Capture the cell that displays the provided text and extract its (X, Y) central coordinate. 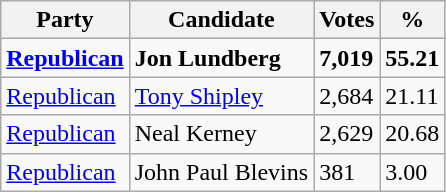
Neal Kerney (221, 134)
2,684 (347, 96)
3.00 (412, 172)
Tony Shipley (221, 96)
55.21 (412, 58)
John Paul Blevins (221, 172)
Votes (347, 20)
7,019 (347, 58)
Candidate (221, 20)
381 (347, 172)
Party (65, 20)
Jon Lundberg (221, 58)
% (412, 20)
2,629 (347, 134)
21.11 (412, 96)
20.68 (412, 134)
